Detect which cell encompasses the target text, then output its [X, Y] center coordinate. 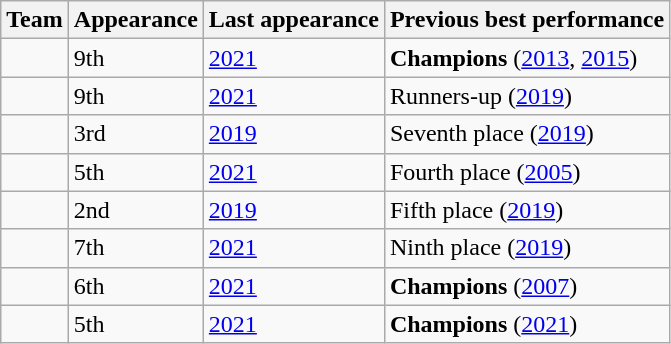
Seventh place (2019) [526, 134]
7th [136, 248]
Team [35, 20]
3rd [136, 134]
Last appearance [294, 20]
2nd [136, 210]
Previous best performance [526, 20]
Champions (2007) [526, 286]
Champions (2021) [526, 324]
Runners-up (2019) [526, 96]
Fifth place (2019) [526, 210]
Fourth place (2005) [526, 172]
Ninth place (2019) [526, 248]
Champions (2013, 2015) [526, 58]
6th [136, 286]
Appearance [136, 20]
